Identify which cell holds the provided text, then report its [x, y] central coordinate. 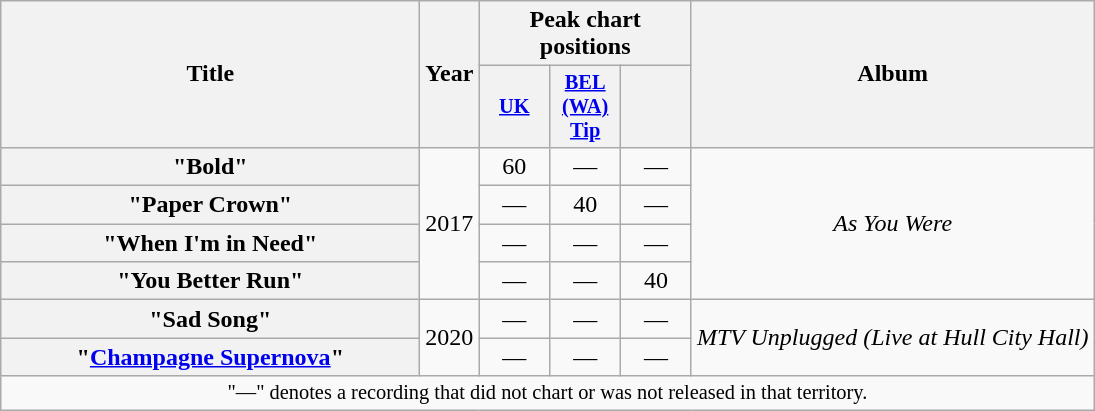
60 [514, 166]
"Champagne Supernova" [210, 357]
Year [450, 74]
UK [514, 107]
2020 [450, 338]
Title [210, 74]
"When I'm in Need" [210, 243]
"Bold" [210, 166]
Album [892, 74]
"—" denotes a recording that did not chart or was not released in that territory. [548, 393]
MTV Unplugged (Live at Hull City Hall) [892, 338]
Peak chart positions [586, 34]
"You Better Run" [210, 281]
"Sad Song" [210, 319]
2017 [450, 223]
"Paper Crown" [210, 205]
As You Were [892, 223]
BEL(WA)Tip [586, 107]
